Return [x, y] of the center of cell containing provided text 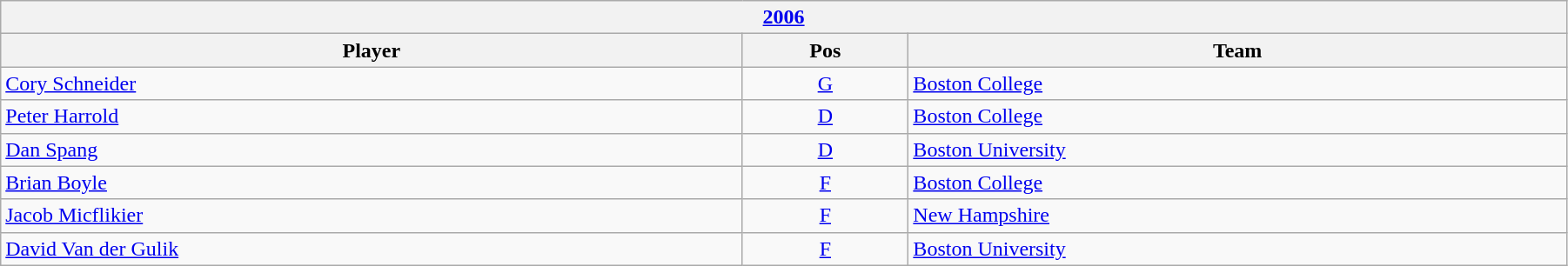
David Van der Gulik [372, 249]
2006 [784, 17]
New Hampshire [1237, 216]
Team [1237, 50]
Brian Boyle [372, 183]
Jacob Micflikier [372, 216]
Player [372, 50]
Dan Spang [372, 150]
Peter Harrold [372, 116]
G [825, 83]
Pos [825, 50]
Cory Schneider [372, 83]
